Capture the cell that displays the provided text and extract its [X, Y] central coordinate. 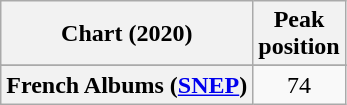
Peakposition [299, 34]
74 [299, 85]
Chart (2020) [127, 34]
French Albums (SNEP) [127, 85]
